Scan for the cell matching the given text and deliver its [x, y] coordinate at center. 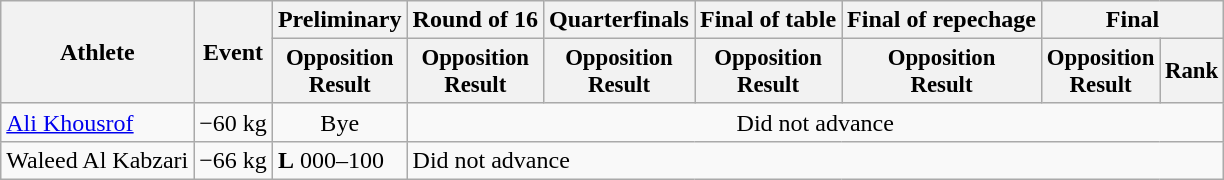
Round of 16 [475, 20]
Waleed Al Kabzari [98, 160]
Ali Khousrof [98, 122]
Rank [1192, 72]
Bye [340, 122]
Event [234, 52]
−60 kg [234, 122]
L 000–100 [340, 160]
Quarterfinals [618, 20]
Preliminary [340, 20]
Final of repechage [942, 20]
Final of table [768, 20]
Final [1132, 20]
Athlete [98, 52]
−66 kg [234, 160]
